Identify which cell holds the provided text, then report its (X, Y) central coordinate. 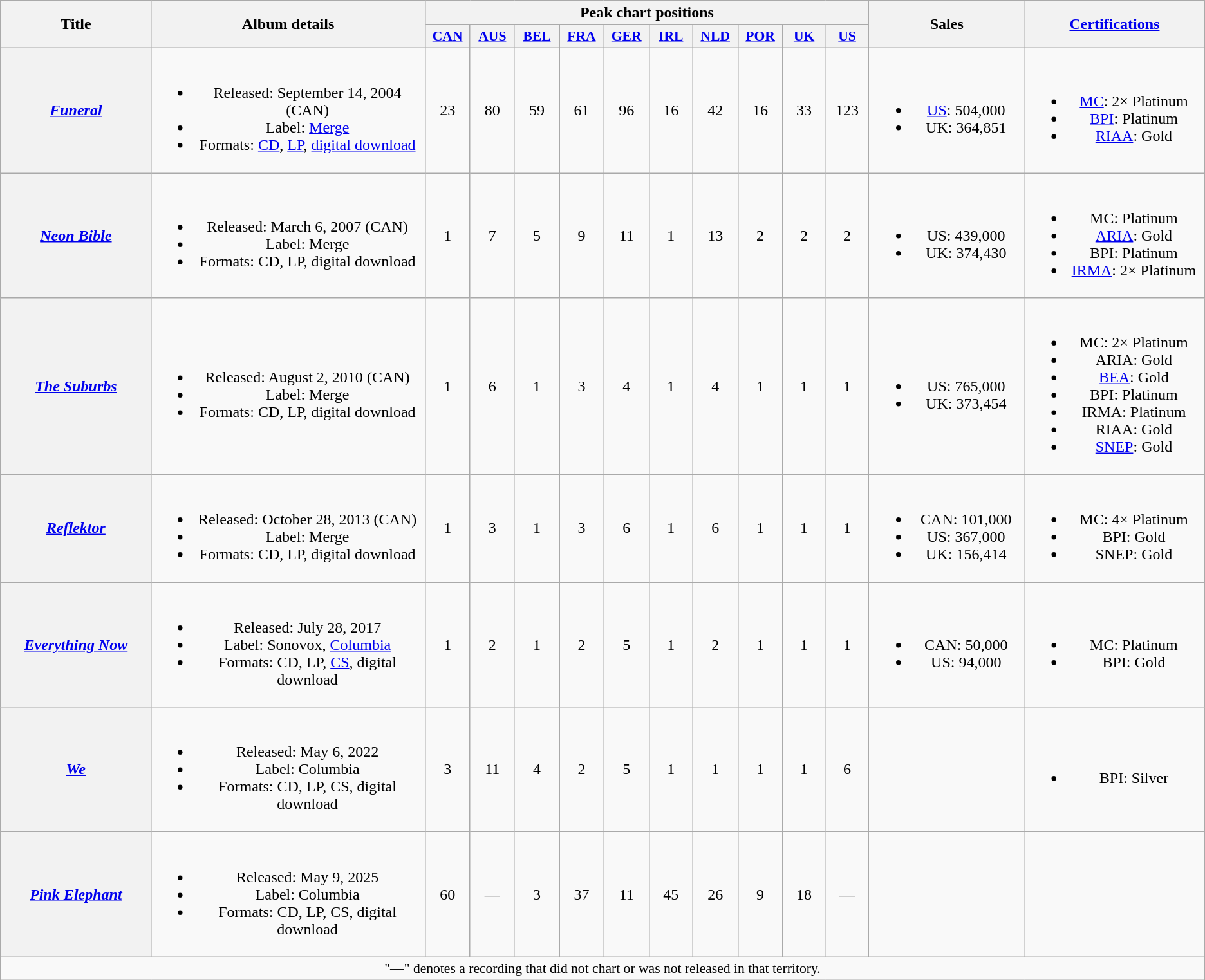
45 (671, 894)
Released: October 28, 2013 (CAN)Label: MergeFormats: CD, LP, digital download (288, 529)
37 (582, 894)
26 (715, 894)
96 (626, 110)
NLD (715, 37)
18 (804, 894)
BEL (537, 37)
13 (715, 235)
Released: September 14, 2004 (CAN)Label: MergeFormats: CD, LP, digital download (288, 110)
Certifications (1115, 24)
Everything Now (76, 645)
CAN (447, 37)
23 (447, 110)
61 (582, 110)
42 (715, 110)
Released: May 9, 2025Label: ColumbiaFormats: CD, LP, CS, digital download (288, 894)
We (76, 770)
7 (492, 235)
Released: March 6, 2007 (CAN)Label: MergeFormats: CD, LP, digital download (288, 235)
123 (847, 110)
Title (76, 24)
MC: 2× PlatinumBPI: PlatinumRIAA: Gold (1115, 110)
"—" denotes a recording that did not chart or was not released in that territory. (602, 968)
MC: 2× PlatinumARIA: GoldBEA: GoldBPI: PlatinumIRMA: PlatinumRIAA: GoldSNEP: Gold (1115, 386)
60 (447, 894)
Released: May 6, 2022Label: ColumbiaFormats: CD, LP, CS, digital download (288, 770)
AUS (492, 37)
MC: PlatinumBPI: Gold (1115, 645)
IRL (671, 37)
80 (492, 110)
Released: July 28, 2017Label: Sonovox, ColumbiaFormats: CD, LP, CS, digital download (288, 645)
MC: PlatinumARIA: GoldBPI: PlatinumIRMA: 2× Platinum (1115, 235)
The Suburbs (76, 386)
Funeral (76, 110)
US (847, 37)
US: 439,000UK: 374,430 (947, 235)
CAN: 101,000US: 367,000UK: 156,414 (947, 529)
UK (804, 37)
FRA (582, 37)
CAN: 50,000US: 94,000 (947, 645)
59 (537, 110)
Reflektor (76, 529)
Released: August 2, 2010 (CAN)Label: MergeFormats: CD, LP, digital download (288, 386)
GER (626, 37)
Pink Elephant (76, 894)
US: 504,000UK: 364,851 (947, 110)
33 (804, 110)
Album details (288, 24)
US: 765,000UK: 373,454 (947, 386)
POR (760, 37)
BPI: Silver (1115, 770)
Neon Bible (76, 235)
MC: 4× PlatinumBPI: GoldSNEP: Gold (1115, 529)
Sales (947, 24)
Peak chart positions (647, 13)
